Capture the cell that displays the provided text and extract its (X, Y) central coordinate. 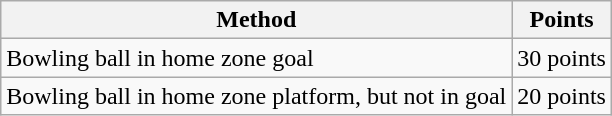
Points (562, 20)
30 points (562, 58)
Bowling ball in home zone platform, but not in goal (256, 96)
Bowling ball in home zone goal (256, 58)
20 points (562, 96)
Method (256, 20)
